From the cell containing the given text, extract its center point as (X, Y) coordinate. 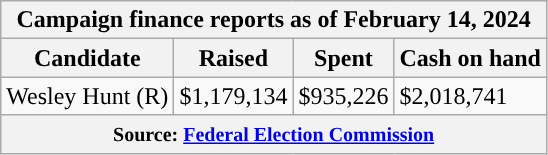
Candidate (88, 58)
$1,179,134 (234, 96)
Campaign finance reports as of February 14, 2024 (274, 20)
Spent (344, 58)
$935,226 (344, 96)
Source: Federal Election Commission (274, 134)
Wesley Hunt (R) (88, 96)
Cash on hand (470, 58)
Raised (234, 58)
$2,018,741 (470, 96)
